Determine the [X, Y] coordinate at the center of the cell enclosing the given text.  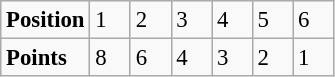
5 [272, 20]
8 [110, 58]
Position [46, 20]
Points [46, 58]
